Detect which cell encompasses the target text, then output its [x, y] center coordinate. 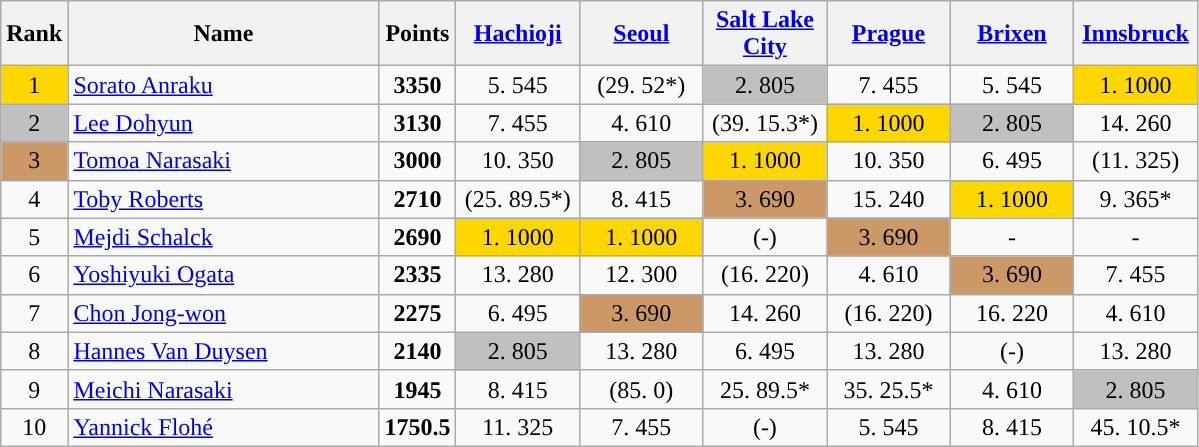
Points [418, 34]
9. 365* [1136, 199]
3350 [418, 85]
Seoul [642, 34]
2 [34, 123]
1945 [418, 389]
1 [34, 85]
7 [34, 313]
Yoshiyuki Ogata [224, 275]
35. 25.5* [889, 389]
Brixen [1012, 34]
2335 [418, 275]
Toby Roberts [224, 199]
16. 220 [1012, 313]
Tomoa Narasaki [224, 161]
8 [34, 351]
(85. 0) [642, 389]
Name [224, 34]
(29. 52*) [642, 85]
6 [34, 275]
Innsbruck [1136, 34]
(11. 325) [1136, 161]
Salt Lake City [765, 34]
Yannick Flohé [224, 427]
12. 300 [642, 275]
15. 240 [889, 199]
2690 [418, 237]
Meichi Narasaki [224, 389]
(25. 89.5*) [518, 199]
5 [34, 237]
3 [34, 161]
9 [34, 389]
2275 [418, 313]
2710 [418, 199]
(39. 15.3*) [765, 123]
2140 [418, 351]
Chon Jong-won [224, 313]
45. 10.5* [1136, 427]
Lee Dohyun [224, 123]
4 [34, 199]
Prague [889, 34]
1750.5 [418, 427]
10 [34, 427]
Hachioji [518, 34]
Mejdi Schalck [224, 237]
25. 89.5* [765, 389]
3000 [418, 161]
3130 [418, 123]
Rank [34, 34]
11. 325 [518, 427]
Sorato Anraku [224, 85]
Hannes Van Duysen [224, 351]
